Extract the [X, Y] coordinate from the center of the cell holding the provided text.  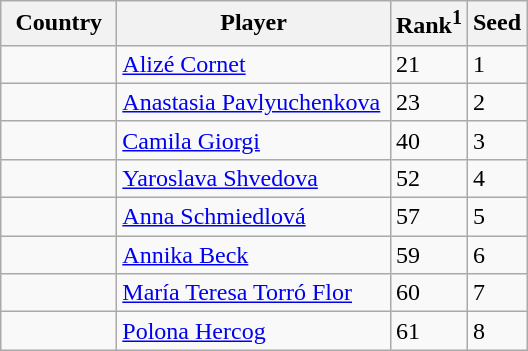
61 [428, 331]
Country [59, 24]
6 [496, 255]
Anastasia Pavlyuchenkova [254, 102]
5 [496, 217]
57 [428, 217]
Yaroslava Shvedova [254, 178]
59 [428, 255]
1 [496, 64]
María Teresa Torró Flor [254, 293]
Player [254, 24]
Alizé Cornet [254, 64]
21 [428, 64]
60 [428, 293]
52 [428, 178]
Rank1 [428, 24]
4 [496, 178]
3 [496, 140]
Anna Schmiedlová [254, 217]
7 [496, 293]
40 [428, 140]
Annika Beck [254, 255]
2 [496, 102]
Seed [496, 24]
8 [496, 331]
Polona Hercog [254, 331]
Camila Giorgi [254, 140]
23 [428, 102]
